Output the (x, y) coordinate of the center of the cell containing the given text.  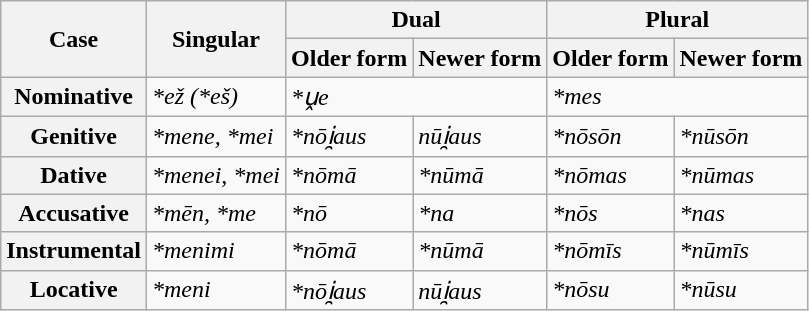
Dual (416, 20)
Locative (74, 290)
Plural (678, 20)
*ṷe (416, 97)
*ež (*eš) (216, 97)
*nō (350, 213)
*nōs (610, 213)
*mes (678, 97)
Instrumental (74, 251)
*nūsu (741, 290)
*meni (216, 290)
*nūmīs (741, 251)
Genitive (74, 136)
*mēn, *me (216, 213)
*nas (741, 213)
Singular (216, 39)
*menimi (216, 251)
Nominative (74, 97)
*nōmīs (610, 251)
*nūsōn (741, 136)
Accusative (74, 213)
*mene, *mei (216, 136)
*na (480, 213)
*nōmas (610, 175)
*nūmas (741, 175)
*menei, *mei (216, 175)
Dative (74, 175)
*nōsōn (610, 136)
Case (74, 39)
*nōsu (610, 290)
